Extract the [x, y] coordinate from the center of the cell holding the provided text.  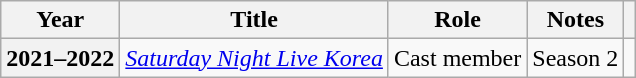
Season 2 [576, 58]
Cast member [457, 58]
Role [457, 20]
Saturday Night Live Korea [254, 58]
Notes [576, 20]
2021–2022 [60, 58]
Year [60, 20]
Title [254, 20]
